Find where the given text appears and provide that cell's center as [x, y] coordinate. 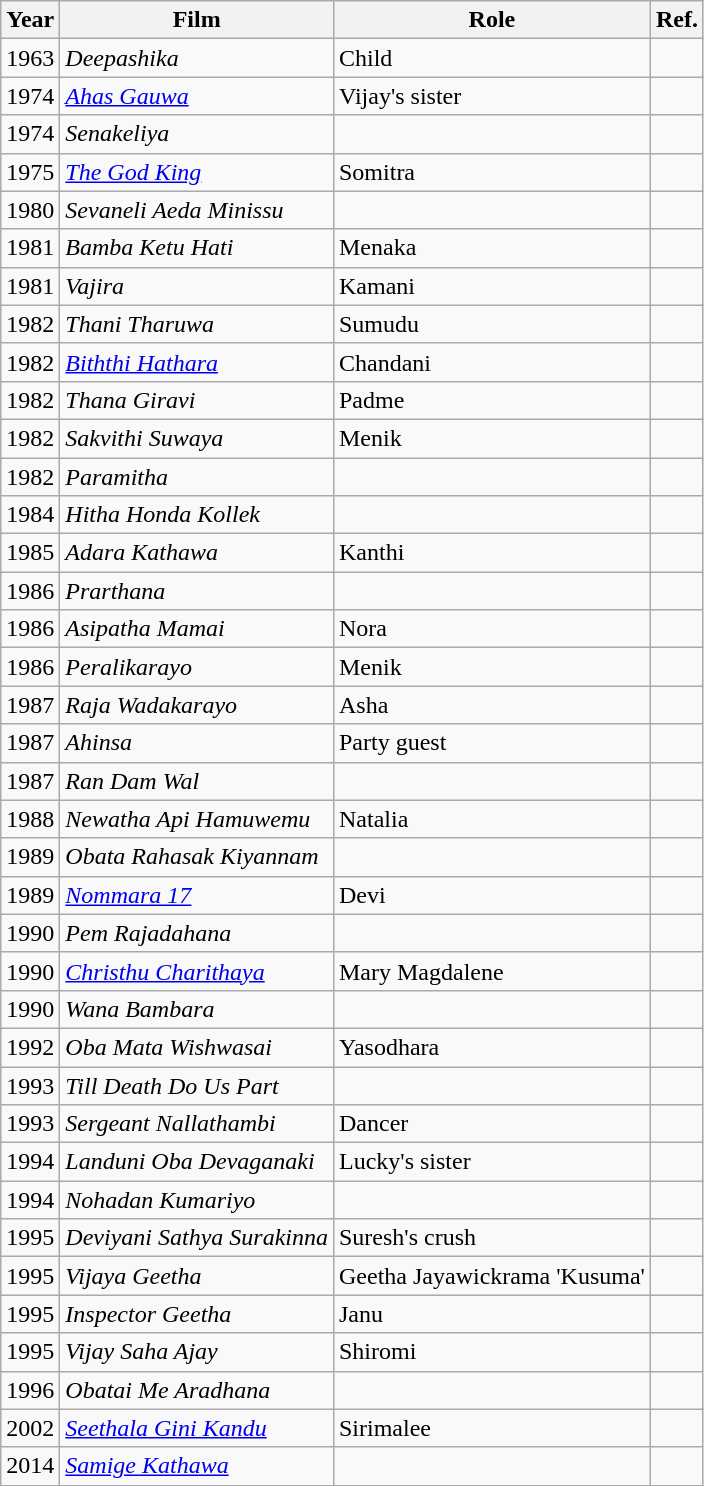
Peralikarayo [197, 667]
Sakvithi Suwaya [197, 438]
Thani Tharuwa [197, 324]
Deepashika [197, 58]
1996 [30, 1390]
1992 [30, 1047]
Party guest [492, 743]
Till Death Do Us Part [197, 1085]
Mary Magdalene [492, 971]
Oba Mata Wishwasai [197, 1047]
Film [197, 20]
Janu [492, 1314]
Nommara 17 [197, 895]
1985 [30, 553]
1975 [30, 172]
Vijay's sister [492, 96]
Suresh's crush [492, 1238]
Sumudu [492, 324]
Prarthana [197, 591]
Sevaneli Aeda Minissu [197, 210]
Ahas Gauwa [197, 96]
Yasodhara [492, 1047]
Inspector Geetha [197, 1314]
Samige Kathawa [197, 1466]
Christhu Charithaya [197, 971]
Newatha Api Hamuwemu [197, 819]
Wana Bambara [197, 1009]
Devi [492, 895]
The God King [197, 172]
Ahinsa [197, 743]
2014 [30, 1466]
Ran Dam Wal [197, 781]
Seethala Gini Kandu [197, 1428]
Lucky's sister [492, 1162]
Thana Giravi [197, 400]
Padme [492, 400]
Somitra [492, 172]
Adara Kathawa [197, 553]
Dancer [492, 1124]
Ref. [676, 20]
Vijaya Geetha [197, 1276]
Kamani [492, 286]
Obatai Me Aradhana [197, 1390]
1984 [30, 515]
Asha [492, 705]
1980 [30, 210]
Child [492, 58]
Vijay Saha Ajay [197, 1352]
Hitha Honda Kollek [197, 515]
Nohadan Kumariyo [197, 1200]
Sergeant Nallathambi [197, 1124]
Biththi Hathara [197, 362]
Landuni Oba Devaganaki [197, 1162]
Shiromi [492, 1352]
Bamba Ketu Hati [197, 248]
Geetha Jayawickrama 'Kusuma' [492, 1276]
Kanthi [492, 553]
Deviyani Sathya Surakinna [197, 1238]
Paramitha [197, 477]
Year [30, 20]
Raja Wadakarayo [197, 705]
Chandani [492, 362]
2002 [30, 1428]
Natalia [492, 819]
Nora [492, 629]
1988 [30, 819]
Obata Rahasak Kiyannam [197, 857]
Sirimalee [492, 1428]
Menaka [492, 248]
Asipatha Mamai [197, 629]
Pem Rajadahana [197, 933]
Senakeliya [197, 134]
1963 [30, 58]
Vajira [197, 286]
Role [492, 20]
